Return [X, Y] of the center of cell containing provided text 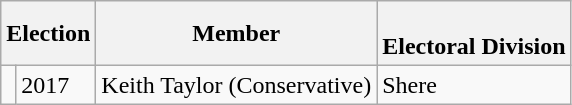
Shere [474, 85]
Keith Taylor (Conservative) [236, 85]
Member [236, 34]
2017 [56, 85]
Electoral Division [474, 34]
Election [48, 34]
